For the text-containing cell, return its midpoint in [x, y] coordinate format. 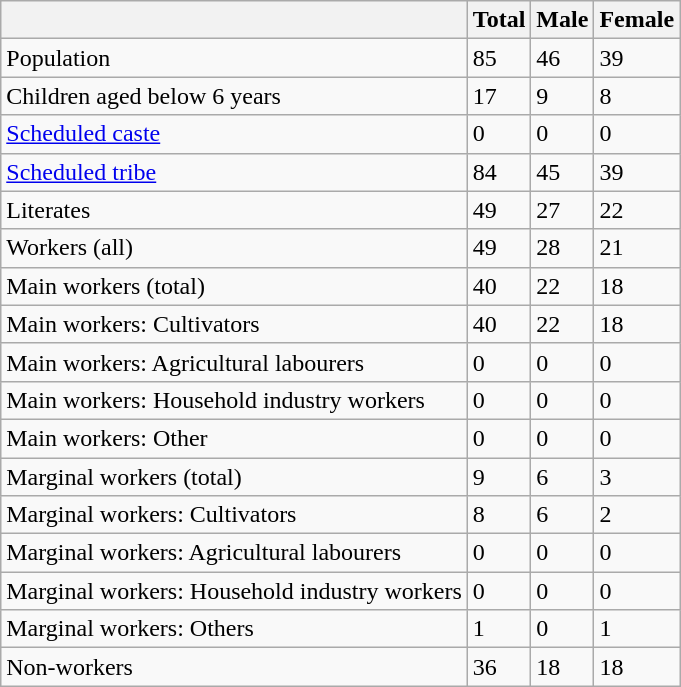
Main workers: Agricultural labourers [234, 362]
Main workers: Other [234, 438]
Scheduled tribe [234, 172]
Workers (all) [234, 248]
Children aged below 6 years [234, 96]
Marginal workers: Cultivators [234, 515]
Marginal workers (total) [234, 477]
28 [562, 248]
Literates [234, 210]
3 [637, 477]
45 [562, 172]
85 [499, 58]
Female [637, 20]
27 [562, 210]
46 [562, 58]
Population [234, 58]
Scheduled caste [234, 134]
Marginal workers: Others [234, 629]
17 [499, 96]
Marginal workers: Household industry workers [234, 591]
Marginal workers: Agricultural labourers [234, 553]
2 [637, 515]
Main workers: Household industry workers [234, 400]
Male [562, 20]
21 [637, 248]
Main workers: Cultivators [234, 324]
36 [499, 667]
Non-workers [234, 667]
Main workers (total) [234, 286]
84 [499, 172]
Total [499, 20]
